From the cell containing the given text, extract its center point as [X, Y] coordinate. 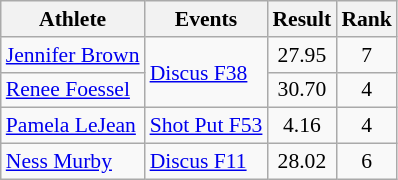
Ness Murby [73, 162]
4.16 [302, 126]
Renee Foessel [73, 90]
27.95 [302, 55]
Jennifer Brown [73, 55]
6 [366, 162]
Shot Put F53 [206, 126]
Athlete [73, 19]
Pamela LeJean [73, 126]
7 [366, 55]
Rank [366, 19]
Discus F11 [206, 162]
Events [206, 19]
28.02 [302, 162]
Result [302, 19]
Discus F38 [206, 72]
30.70 [302, 90]
